Pinpoint the cell where the given text exists, returning its [X, Y] midpoint coordinate. 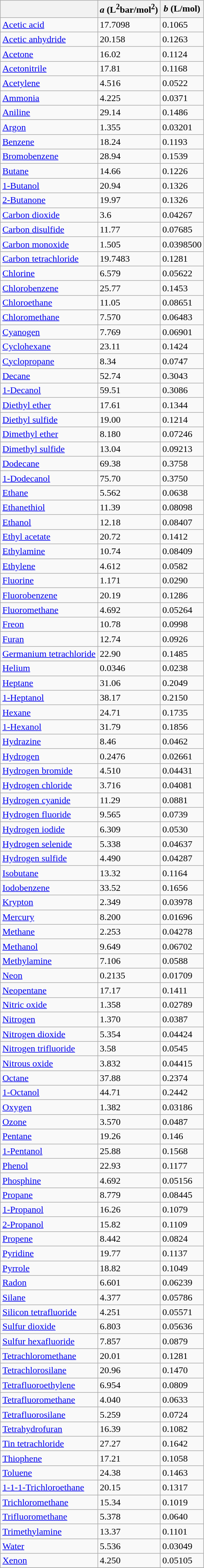
0.1344 [182, 405]
17.17 [129, 990]
20.94 [129, 186]
0.3750 [182, 478]
4.510 [129, 771]
Nitric oxide [49, 1005]
1.370 [129, 1020]
Sulfur hexafluoride [49, 1341]
Octane [49, 1078]
8.200 [129, 917]
5.378 [129, 1517]
29.14 [129, 113]
Toluene [49, 1473]
a (L2bar/mol2) [129, 9]
0.04267 [182, 215]
0.0588 [182, 961]
0.0530 [182, 829]
0.04278 [182, 932]
5.259 [129, 1414]
0.06702 [182, 946]
75.70 [129, 478]
3.58 [129, 1049]
8.46 [129, 741]
Freon [49, 625]
0.1453 [182, 288]
Dimethyl ether [49, 434]
38.17 [129, 698]
8.442 [129, 1239]
16.02 [129, 54]
0.1137 [182, 1254]
Carbon dioxide [49, 215]
0.2150 [182, 698]
1.355 [129, 127]
69.38 [129, 463]
0.1049 [182, 1268]
0.1065 [182, 25]
11.77 [129, 229]
0.0346 [129, 668]
Propane [49, 1195]
0.1568 [182, 1151]
Hexane [49, 712]
0.06483 [182, 317]
0.05571 [182, 1312]
Hydrogen iodide [49, 829]
Chlorine [49, 273]
0.1735 [182, 712]
4.251 [129, 1312]
0.1058 [182, 1458]
0.08098 [182, 507]
0.0290 [182, 581]
15.82 [129, 1224]
0.04424 [182, 1034]
0.03201 [182, 127]
0.0462 [182, 741]
0.2476 [129, 756]
Tetrafluoromethane [49, 1400]
Ethane [49, 493]
24.71 [129, 712]
14.66 [129, 171]
Dimethyl sulfide [49, 449]
Nitrogen dioxide [49, 1034]
Butane [49, 171]
0.06239 [182, 1283]
5.562 [129, 493]
17.7098 [129, 25]
2.349 [129, 902]
11.39 [129, 507]
0.05105 [182, 1561]
Methane [49, 932]
Silicon tetrafluoride [49, 1312]
0.1124 [182, 54]
Sulfur dioxide [49, 1327]
Hydrogen selenide [49, 844]
0.1109 [182, 1224]
0.0398500 [182, 244]
0.01696 [182, 917]
0.1286 [182, 595]
20.96 [129, 1370]
Isobutane [49, 873]
6.579 [129, 273]
0.0747 [182, 361]
Pyrrole [49, 1268]
Krypton [49, 902]
Decane [49, 376]
0.0522 [182, 83]
1-Propanol [49, 1209]
0.1226 [182, 171]
Nitrous oxide [49, 1063]
0.04081 [182, 786]
0.1164 [182, 873]
9.565 [129, 815]
13.04 [129, 449]
3.6 [129, 215]
44.71 [129, 1093]
18.24 [129, 142]
11.05 [129, 302]
Tetrachlorosilane [49, 1370]
Water [49, 1546]
Ammonia [49, 98]
Fluorine [49, 581]
20.158 [129, 39]
22.90 [129, 654]
15.34 [129, 1502]
0.0824 [182, 1239]
8.779 [129, 1195]
0.0638 [182, 493]
1.505 [129, 244]
Iodobenzene [49, 888]
7.769 [129, 332]
Nitrogen trifluoride [49, 1049]
Xenon [49, 1561]
0.1656 [182, 888]
0.1193 [182, 142]
0.03049 [182, 1546]
20.72 [129, 537]
Furan [49, 639]
Argon [49, 127]
1-Hexanol [49, 727]
6.309 [129, 829]
Tetrahydrofuran [49, 1429]
20.19 [129, 595]
4.377 [129, 1297]
0.0926 [182, 639]
0.0881 [182, 800]
12.74 [129, 639]
4.516 [129, 83]
Carbon monoxide [49, 244]
0.08409 [182, 551]
4.250 [129, 1561]
0.04431 [182, 771]
Fluoromethane [49, 610]
b (L/mol) [182, 9]
17.21 [129, 1458]
Heptane [49, 683]
0.0582 [182, 566]
31.79 [129, 727]
Pentane [49, 1136]
Cyanogen [49, 332]
0.07246 [182, 434]
Mercury [49, 917]
19.26 [129, 1136]
2.253 [129, 932]
7.570 [129, 317]
13.37 [129, 1531]
19.00 [129, 420]
0.05622 [182, 273]
1-Decanol [49, 390]
2-Propanol [49, 1224]
0.1082 [182, 1429]
Ozone [49, 1122]
1-Dodecanol [49, 478]
Propene [49, 1239]
0.01709 [182, 975]
Germanium tetrachloride [49, 654]
16.39 [129, 1429]
20.15 [129, 1488]
0.0809 [182, 1385]
0.1317 [182, 1488]
Hydrogen cyanide [49, 800]
0.06901 [182, 332]
19.77 [129, 1254]
Chloroethane [49, 302]
0.0724 [182, 1414]
1-1-1-Trichloroethane [49, 1488]
0.0387 [182, 1020]
0.1411 [182, 990]
Tin tetrachloride [49, 1443]
0.3758 [182, 463]
0.1485 [182, 654]
0.0545 [182, 1049]
0.02661 [182, 756]
5.354 [129, 1034]
Acetone [49, 54]
27.27 [129, 1443]
25.77 [129, 288]
1-Butanol [49, 186]
13.32 [129, 873]
Diethyl ether [49, 405]
Helium [49, 668]
0.1263 [182, 39]
Carbon disulfide [49, 229]
12.18 [129, 522]
Cyclopropane [49, 361]
37.88 [129, 1078]
19.7483 [129, 259]
7.857 [129, 1341]
28.94 [129, 156]
4.612 [129, 566]
Trimethylamine [49, 1531]
0.1019 [182, 1502]
1-Heptanol [49, 698]
Trifluoromethane [49, 1517]
7.106 [129, 961]
0.0371 [182, 98]
Aniline [49, 113]
Benzene [49, 142]
Silane [49, 1297]
0.3086 [182, 390]
0.1486 [182, 113]
17.61 [129, 405]
0.1539 [182, 156]
0.08651 [182, 302]
0.1642 [182, 1443]
Ethylamine [49, 551]
Ethylene [49, 566]
0.1214 [182, 420]
0.02789 [182, 1005]
Acetic anhydride [49, 39]
0.04415 [182, 1063]
0.1470 [182, 1370]
0.1079 [182, 1209]
0.1101 [182, 1531]
Hydrogen [49, 756]
0.09213 [182, 449]
0.2049 [182, 683]
1.358 [129, 1005]
6.803 [129, 1327]
6.601 [129, 1283]
Ethanol [49, 522]
5.338 [129, 844]
Radon [49, 1283]
Diethyl sulfide [49, 420]
8.180 [129, 434]
59.51 [129, 390]
3.832 [129, 1063]
0.03978 [182, 902]
22.93 [129, 1166]
Acetonitrile [49, 68]
0.0640 [182, 1517]
0.05156 [182, 1180]
5.536 [129, 1546]
4.490 [129, 859]
24.38 [129, 1473]
Oxygen [49, 1107]
Tetrafluorosilane [49, 1414]
Methylamine [49, 961]
Chloromethane [49, 317]
18.82 [129, 1268]
0.05264 [182, 610]
Carbon tetrachloride [49, 259]
17.81 [129, 68]
16.26 [129, 1209]
Pyridine [49, 1254]
0.05786 [182, 1297]
0.0739 [182, 815]
10.74 [129, 551]
2-Butanone [49, 200]
0.0998 [182, 625]
33.52 [129, 888]
Neon [49, 975]
0.05636 [182, 1327]
Hydrogen chloride [49, 786]
Phenol [49, 1166]
0.1463 [182, 1473]
Hydrogen fluoride [49, 815]
Nitrogen [49, 1020]
Bromobenzene [49, 156]
Fluorobenzene [49, 595]
Ethyl acetate [49, 537]
10.78 [129, 625]
0.08445 [182, 1195]
0.04287 [182, 859]
0.08407 [182, 522]
Acetic acid [49, 25]
0.1412 [182, 537]
0.04637 [182, 844]
1-Pentanol [49, 1151]
Hydrogen sulfide [49, 859]
11.29 [129, 800]
9.649 [129, 946]
Acetylene [49, 83]
0.1177 [182, 1166]
0.1168 [182, 68]
20.01 [129, 1356]
Tetrafluoroethylene [49, 1385]
Tetrachloromethane [49, 1356]
0.2374 [182, 1078]
3.570 [129, 1122]
25.88 [129, 1151]
3.716 [129, 786]
Neopentane [49, 990]
0.3043 [182, 376]
0.07685 [182, 229]
Hydrogen bromide [49, 771]
Cyclohexane [49, 347]
Methanol [49, 946]
0.146 [182, 1136]
23.11 [129, 347]
0.0879 [182, 1341]
19.97 [129, 200]
0.0487 [182, 1122]
0.0633 [182, 1400]
8.34 [129, 361]
Chlorobenzene [49, 288]
Dodecane [49, 463]
6.954 [129, 1385]
31.06 [129, 683]
0.2135 [129, 975]
4.040 [129, 1400]
52.74 [129, 376]
Phosphine [49, 1180]
4.225 [129, 98]
Hydrazine [49, 741]
0.0238 [182, 668]
1.382 [129, 1107]
Ethanethiol [49, 507]
1.171 [129, 581]
0.1424 [182, 347]
Trichloromethane [49, 1502]
1-Octanol [49, 1093]
0.1856 [182, 727]
0.2442 [182, 1093]
0.03186 [182, 1107]
Thiophene [49, 1458]
